Identify which cell holds the provided text, then report its (x, y) central coordinate. 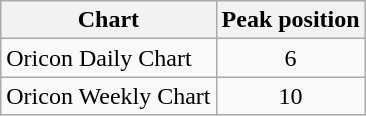
Peak position (290, 20)
Oricon Weekly Chart (108, 96)
Chart (108, 20)
Oricon Daily Chart (108, 58)
6 (290, 58)
10 (290, 96)
